Determine the (X, Y) coordinate at the center of the cell enclosing the given text.  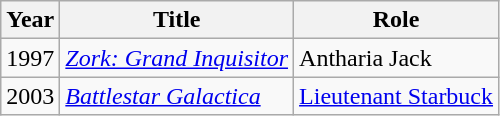
Battlestar Galactica (177, 96)
Antharia Jack (396, 58)
Title (177, 20)
Role (396, 20)
Lieutenant Starbuck (396, 96)
1997 (30, 58)
2003 (30, 96)
Zork: Grand Inquisitor (177, 58)
Year (30, 20)
